Scan for the cell matching the given text and deliver its (X, Y) coordinate at center. 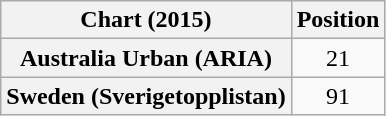
Position (338, 20)
21 (338, 58)
Sweden (Sverigetopplistan) (146, 96)
91 (338, 96)
Australia Urban (ARIA) (146, 58)
Chart (2015) (146, 20)
